Detect which cell encompasses the target text, then output its [x, y] center coordinate. 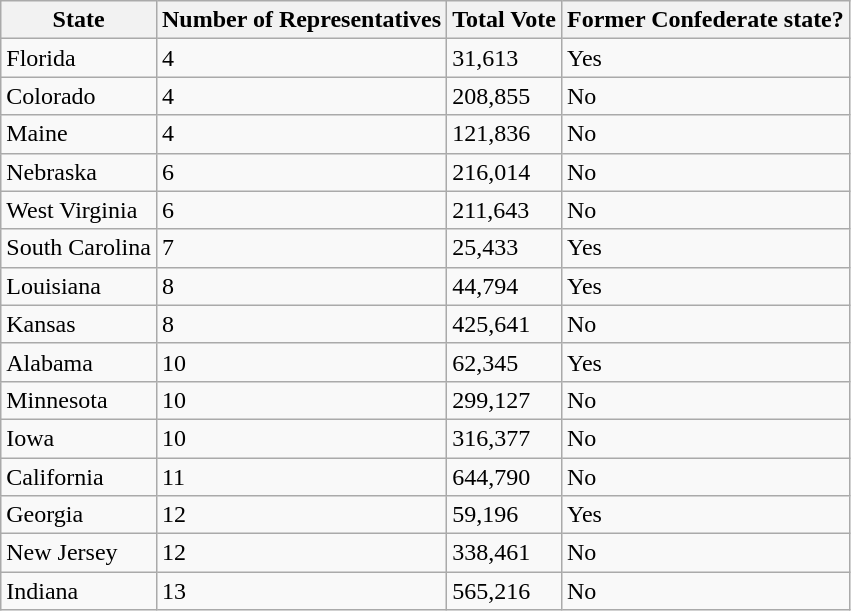
Maine [79, 134]
Indiana [79, 591]
13 [301, 591]
211,643 [504, 210]
Florida [79, 58]
Minnesota [79, 400]
Louisiana [79, 286]
299,127 [504, 400]
Number of Representatives [301, 20]
Iowa [79, 438]
South Carolina [79, 248]
State [79, 20]
121,836 [504, 134]
59,196 [504, 515]
Total Vote [504, 20]
Colorado [79, 96]
644,790 [504, 477]
425,641 [504, 324]
31,613 [504, 58]
Nebraska [79, 172]
Alabama [79, 362]
44,794 [504, 286]
338,461 [504, 553]
208,855 [504, 96]
West Virginia [79, 210]
565,216 [504, 591]
25,433 [504, 248]
Kansas [79, 324]
New Jersey [79, 553]
7 [301, 248]
316,377 [504, 438]
62,345 [504, 362]
216,014 [504, 172]
11 [301, 477]
Former Confederate state? [705, 20]
Georgia [79, 515]
California [79, 477]
